Search for the cell housing the specified text and yield its [x, y] center coordinate. 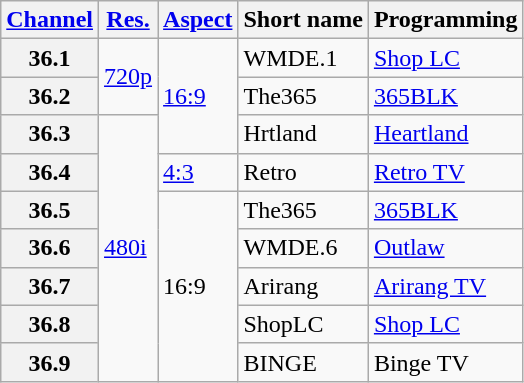
Arirang TV [446, 286]
4:3 [198, 172]
36.5 [50, 210]
Retro [303, 172]
Programming [446, 20]
36.4 [50, 172]
Retro TV [446, 172]
Aspect [198, 20]
36.8 [50, 324]
Hrtland [303, 134]
WMDE.6 [303, 248]
36.1 [50, 58]
Channel [50, 20]
36.3 [50, 134]
Arirang [303, 286]
36.7 [50, 286]
Heartland [446, 134]
ShopLC [303, 324]
720p [128, 77]
Short name [303, 20]
480i [128, 248]
Res. [128, 20]
36.6 [50, 248]
36.9 [50, 362]
Binge TV [446, 362]
WMDE.1 [303, 58]
BINGE [303, 362]
Outlaw [446, 248]
36.2 [50, 96]
